Search for the cell housing the specified text and yield its (X, Y) center coordinate. 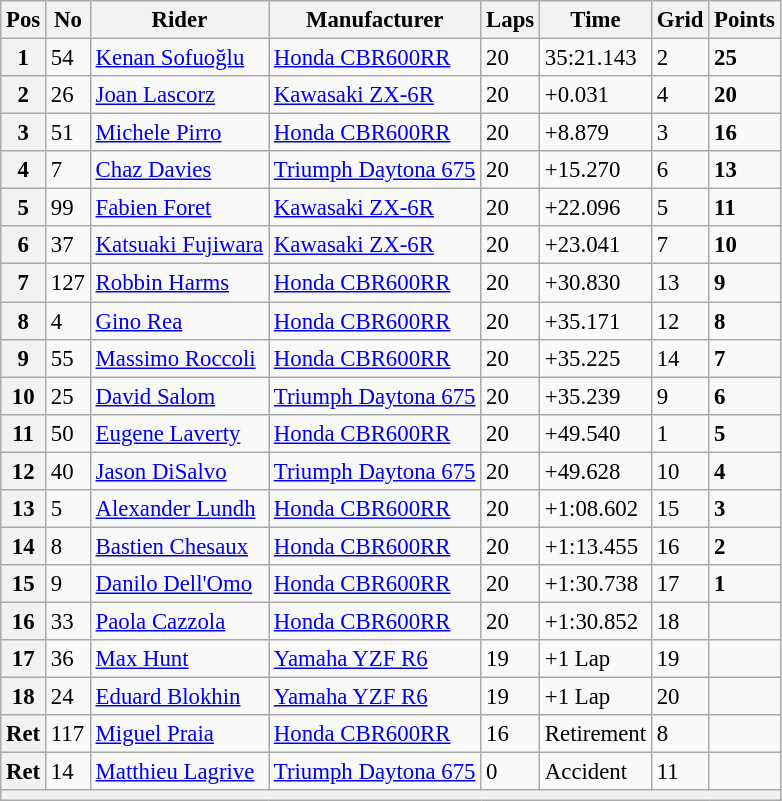
Retirement (596, 734)
+30.830 (596, 283)
55 (68, 358)
Grid (680, 20)
Katsuaki Fujiwara (179, 245)
+15.270 (596, 170)
35:21.143 (596, 58)
99 (68, 208)
36 (68, 659)
Fabien Foret (179, 208)
Accident (596, 772)
Joan Lascorz (179, 95)
Chaz Davies (179, 170)
Danilo Dell'Omo (179, 584)
Points (744, 20)
+1:30.738 (596, 584)
+35.225 (596, 358)
Alexander Lundh (179, 509)
+35.171 (596, 321)
24 (68, 697)
Kenan Sofuoğlu (179, 58)
Rider (179, 20)
40 (68, 471)
Eugene Laverty (179, 433)
Miguel Praia (179, 734)
+23.041 (596, 245)
+1:13.455 (596, 546)
127 (68, 283)
Pos (24, 20)
54 (68, 58)
Manufacturer (375, 20)
117 (68, 734)
+22.096 (596, 208)
Jason DiSalvo (179, 471)
Massimo Roccoli (179, 358)
Gino Rea (179, 321)
Eduard Blokhin (179, 697)
0 (510, 772)
+1:30.852 (596, 621)
Michele Pirro (179, 133)
Laps (510, 20)
+8.879 (596, 133)
Bastien Chesaux (179, 546)
Robbin Harms (179, 283)
26 (68, 95)
Paola Cazzola (179, 621)
50 (68, 433)
Max Hunt (179, 659)
+49.628 (596, 471)
Time (596, 20)
+49.540 (596, 433)
+1:08.602 (596, 509)
+0.031 (596, 95)
David Salom (179, 396)
Matthieu Lagrive (179, 772)
37 (68, 245)
+35.239 (596, 396)
51 (68, 133)
No (68, 20)
33 (68, 621)
